Locate the cell with the specified text and output its (x, y) center coordinate. 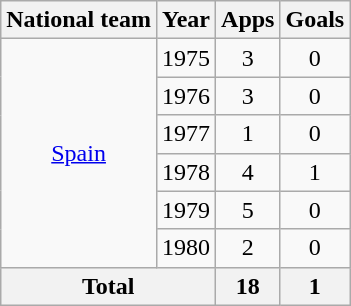
Goals (315, 20)
18 (248, 286)
2 (248, 248)
Spain (79, 153)
1978 (186, 172)
National team (79, 20)
4 (248, 172)
Apps (248, 20)
1975 (186, 58)
1976 (186, 96)
1977 (186, 134)
1979 (186, 210)
Total (108, 286)
1980 (186, 248)
Year (186, 20)
5 (248, 210)
